Return the (X, Y) coordinate for the center point of the cell that contains the specified text.  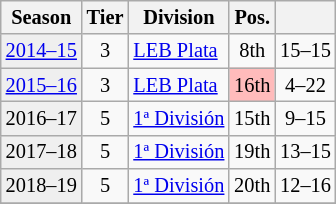
8th (252, 51)
12–16 (306, 186)
9–15 (306, 118)
2017–18 (42, 152)
Pos. (252, 17)
2014–15 (42, 51)
20th (252, 186)
Tier (106, 17)
2018–19 (42, 186)
2015–16 (42, 85)
4–22 (306, 85)
Division (178, 17)
15–15 (306, 51)
16th (252, 85)
Season (42, 17)
19th (252, 152)
13–15 (306, 152)
2016–17 (42, 118)
15th (252, 118)
